Extract the [X, Y] coordinate from the center of the cell holding the provided text.  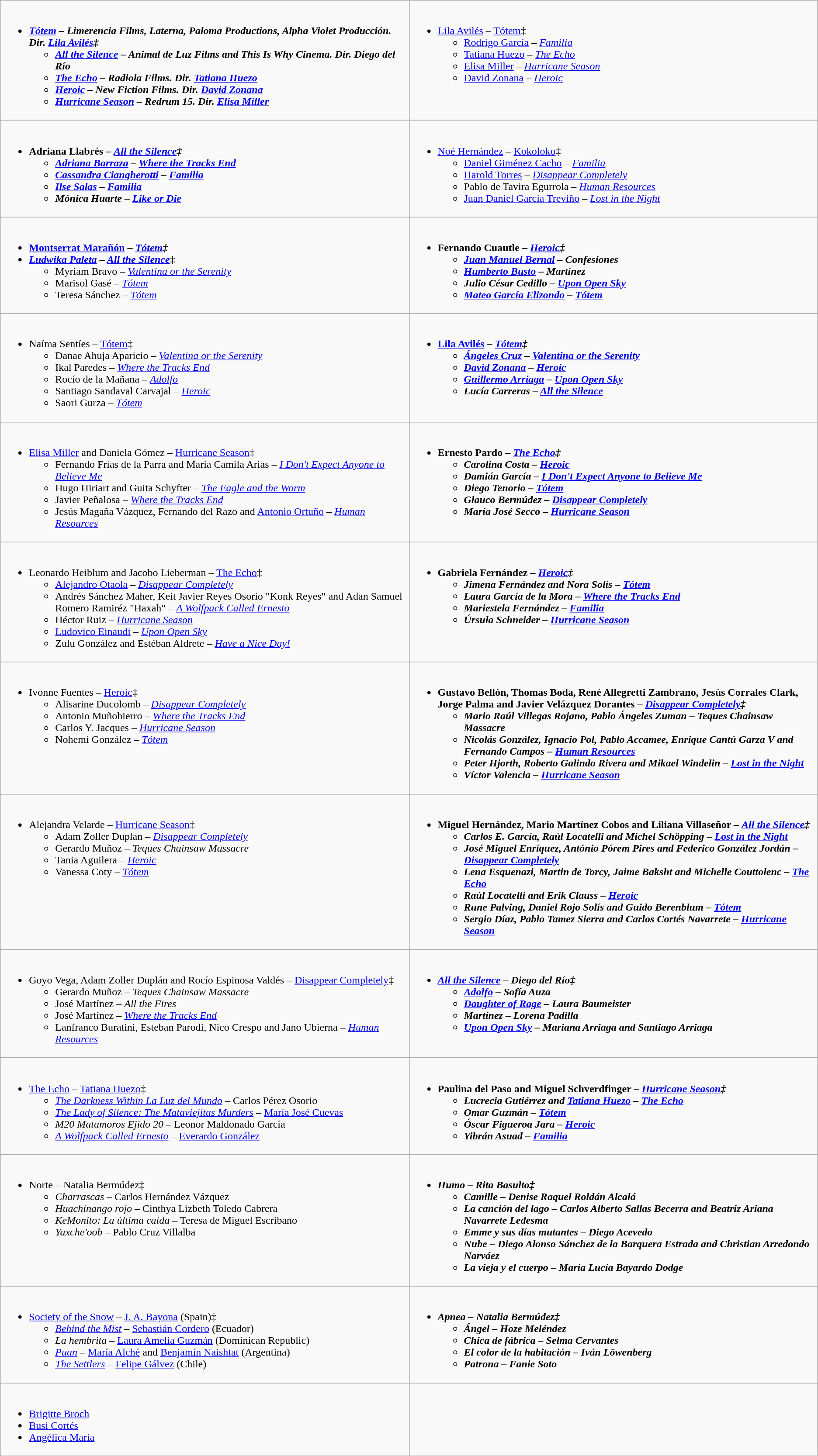
Lila Avilés – Tótem‡Rodrigo García – FamiliaTatiana Huezo – The EchoElisa Miller – Hurricane SeasonDavid Zonana – Heroic [613, 60]
Montserrat Marañón – Tótem‡Ludwika Paleta – All the Silence‡Myriam Bravo – Valentina or the SerenityMarisol Gasé – TótemTeresa Sánchez – Tótem [204, 266]
Apnea – Natalia Bermúdez‡Ángel – Hoze MeléndezChica de fábrica – Selma CervantesEl color de la habitación – Iván LöwenbergPatrona – Fanie Soto [613, 1335]
Brigitte BrochBusi CortésAngélica María [204, 1419]
Lila Avilés – Tótem‡Ángeles Cruz – Valentina or the SerenityDavid Zonana – HeroicGuillermo Arriaga – Upon Open SkyLucía Carreras – All the Silence [613, 368]
Fernando Cuautle – Heroic‡Juan Manuel Bernal – ConfesionesHumberto Busto – MartínezJulio César Cedillo – Upon Open SkyMateo García Elizondo – Tótem [613, 266]
